Output the (x, y) coordinate of the center of the cell containing the given text.  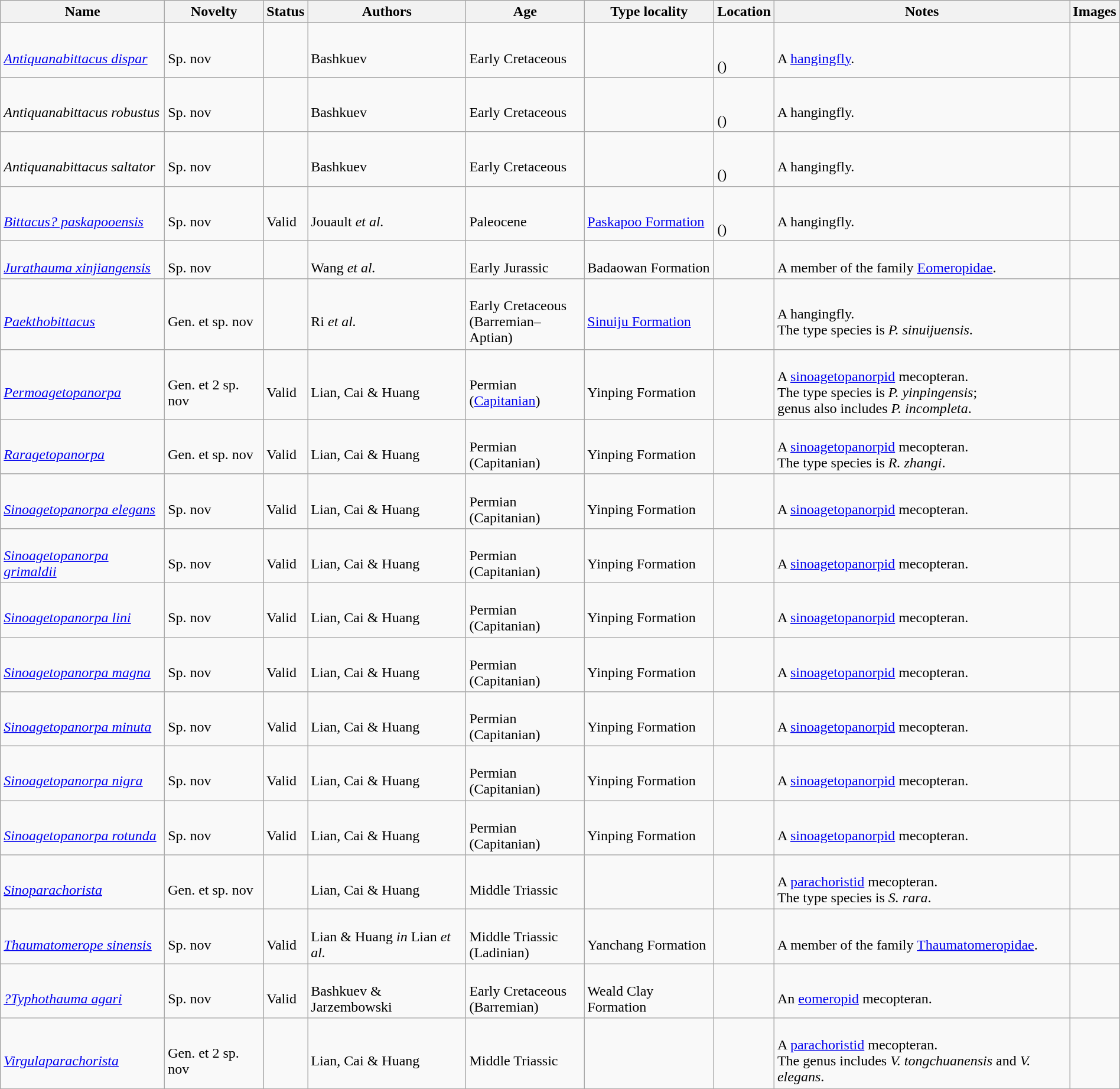
Antiquanabittacus robustus (83, 105)
Yanchang Formation (649, 937)
A sinoagetopanorpid mecopteran.The type species is R. zhangi. (922, 447)
A sinoagetopanorpid mecopteran.The type species is P. yinpingensis; genus also includes P. incompleta. (922, 384)
Early Cretaceous(Barremian) (525, 991)
A parachoristid mecopteran. The genus includes V. tongchuanensis and V. elegans. (922, 1053)
Sinuiju Formation (649, 314)
Type locality (649, 12)
Bashkuev & Jarzembowski (387, 991)
Middle Triassic(Ladinian) (525, 937)
Antiquanabittacus saltator (83, 159)
Early Jurassic (525, 260)
Location (744, 12)
A hangingfly.The type species is P. sinuijuensis. (922, 314)
Sinoagetopanorpa elegans (83, 501)
Paleocene (525, 213)
An eomeropid mecopteran. (922, 991)
Lian & Huang in Lian et al. (387, 937)
Jurathauma xinjiangensis (83, 260)
Age (525, 12)
A member of the family Thaumatomeropidae. (922, 937)
Jouault et al. (387, 213)
Early Cretaceous(Barremian–Aptian) (525, 314)
Sinoagetopanorpa grimaldii (83, 555)
Paskapoo Formation (649, 213)
A parachoristid mecopteran. The type species is S. rara. (922, 882)
Weald Clay Formation (649, 991)
Images (1095, 12)
Status (286, 12)
Virgulaparachorista (83, 1053)
Ri et al. (387, 314)
Permoagetopanorpa (83, 384)
Sinoagetopanorpa nigra (83, 773)
Novelty (214, 12)
Raragetopanorpa (83, 447)
A member of the family Eomeropidae. (922, 260)
?Typhothauma agari (83, 991)
Bittacus? paskapooensis (83, 213)
Sinoparachorista (83, 882)
Name (83, 12)
Thaumatomerope sinensis (83, 937)
Sinoagetopanorpa magna (83, 664)
Notes (922, 12)
Authors (387, 12)
Sinoagetopanorpa minuta (83, 719)
Badaowan Formation (649, 260)
Antiquanabittacus dispar (83, 50)
Wang et al. (387, 260)
Sinoagetopanorpa lini (83, 610)
Paekthobittacus (83, 314)
Sinoagetopanorpa rotunda (83, 828)
